Detect which cell encompasses the target text, then output its [X, Y] center coordinate. 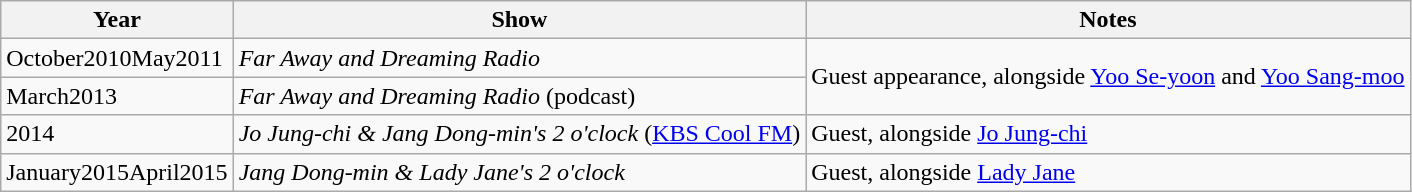
October2010May2011 [117, 58]
Year [117, 20]
January2015April2015 [117, 172]
Far Away and Dreaming Radio (podcast) [520, 96]
Far Away and Dreaming Radio [520, 58]
Show [520, 20]
Jang Dong-min & Lady Jane's 2 o'clock [520, 172]
March2013 [117, 96]
Guest appearance, alongside Yoo Se-yoon and Yoo Sang-moo [1108, 77]
Notes [1108, 20]
Guest, alongside Jo Jung-chi [1108, 134]
Jo Jung-chi & Jang Dong-min's 2 o'clock (KBS Cool FM) [520, 134]
Guest, alongside Lady Jane [1108, 172]
2014 [117, 134]
